Return [X, Y] of the center of cell containing provided text 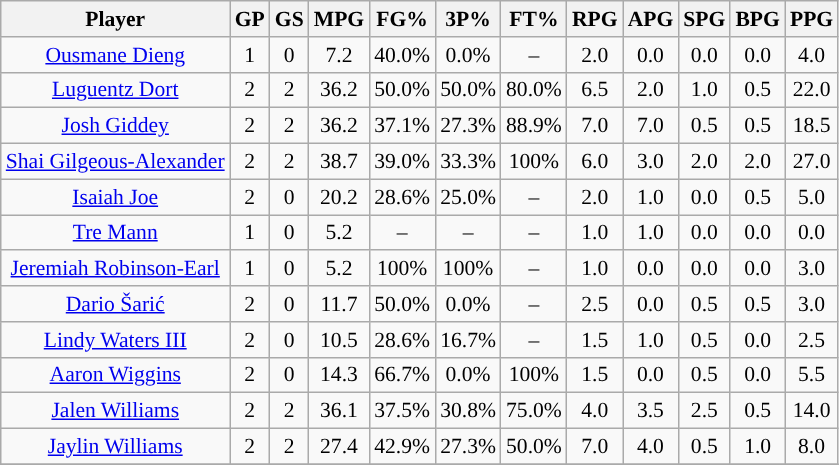
Jalen Williams [116, 411]
Isaiah Joe [116, 197]
88.9% [534, 126]
40.0% [402, 55]
38.7 [339, 162]
37.1% [402, 126]
80.0% [534, 90]
Josh Giddey [116, 126]
14.0 [812, 411]
APG [651, 19]
39.0% [402, 162]
FG% [402, 19]
Shai Gilgeous-Alexander [116, 162]
37.5% [402, 411]
Jaylin Williams [116, 447]
30.8% [468, 411]
Aaron Wiggins [116, 375]
27.4 [339, 447]
7.2 [339, 55]
16.7% [468, 340]
GP [250, 19]
Tre Mann [116, 233]
Dario Šarić [116, 304]
5.5 [812, 375]
6.5 [595, 90]
66.7% [402, 375]
33.3% [468, 162]
RPG [595, 19]
GS [290, 19]
11.7 [339, 304]
Jeremiah Robinson-Earl [116, 269]
22.0 [812, 90]
25.0% [468, 197]
18.5 [812, 126]
SPG [704, 19]
75.0% [534, 411]
10.5 [339, 340]
3P% [468, 19]
Ousmane Dieng [116, 55]
BPG [758, 19]
36.1 [339, 411]
6.0 [595, 162]
14.3 [339, 375]
42.9% [402, 447]
FT% [534, 19]
Lindy Waters III [116, 340]
Player [116, 19]
20.2 [339, 197]
3.5 [651, 411]
Luguentz Dort [116, 90]
5.0 [812, 197]
27.0 [812, 162]
8.0 [812, 447]
MPG [339, 19]
PPG [812, 19]
